Provide the [X, Y] coordinate of the cell's center where the given text is located.  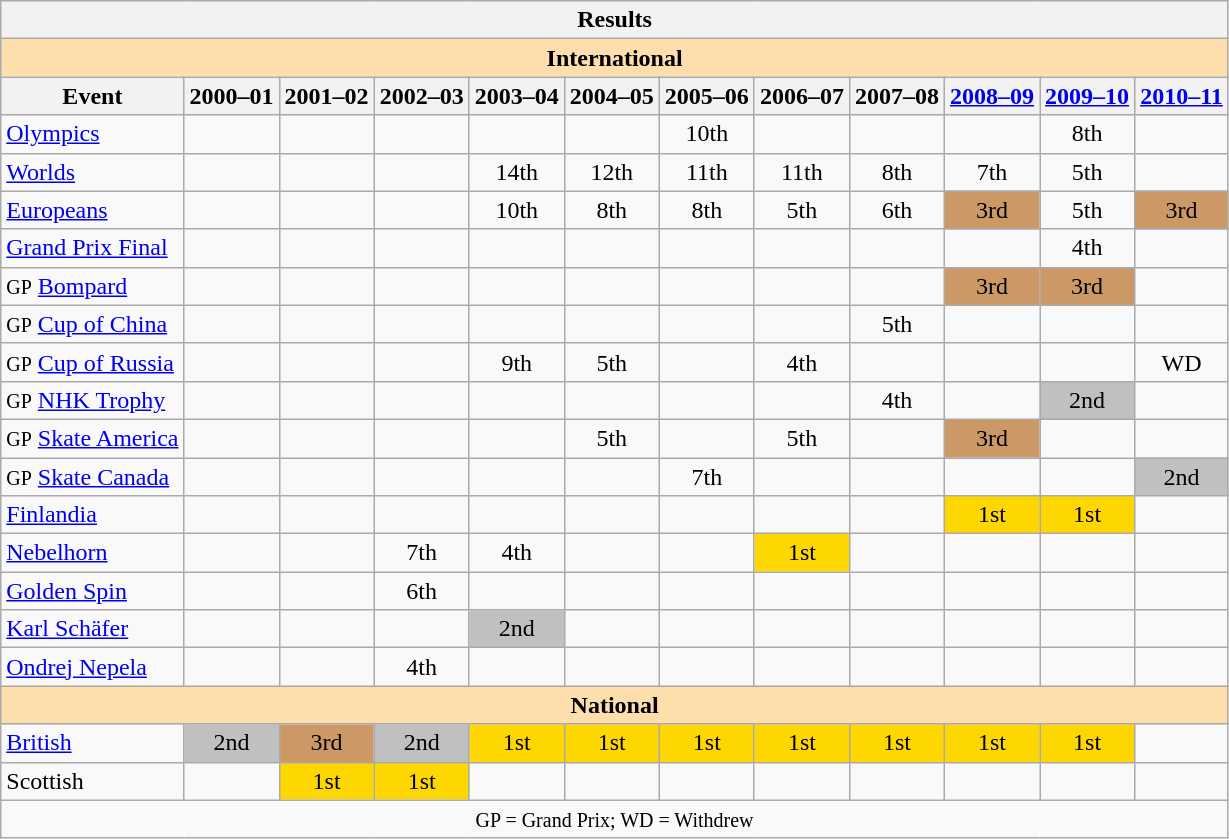
WD [1182, 362]
9th [516, 362]
GP Bompard [92, 286]
International [615, 58]
GP Skate Canada [92, 477]
National [615, 705]
2008–09 [992, 96]
12th [612, 172]
2003–04 [516, 96]
2005–06 [706, 96]
2006–07 [802, 96]
2002–03 [422, 96]
Olympics [92, 134]
Karl Schäfer [92, 629]
2010–11 [1182, 96]
British [92, 743]
2009–10 [1088, 96]
GP = Grand Prix; WD = Withdrew [615, 819]
Results [615, 20]
2000–01 [232, 96]
Grand Prix Final [92, 248]
GP Cup of China [92, 324]
GP Cup of Russia [92, 362]
2004–05 [612, 96]
Worlds [92, 172]
2007–08 [896, 96]
Scottish [92, 781]
Europeans [92, 210]
Nebelhorn [92, 553]
Finlandia [92, 515]
2001–02 [326, 96]
GP NHK Trophy [92, 400]
GP Skate America [92, 438]
14th [516, 172]
Golden Spin [92, 591]
Event [92, 96]
Ondrej Nepela [92, 667]
